Search for the cell housing the specified text and yield its [x, y] center coordinate. 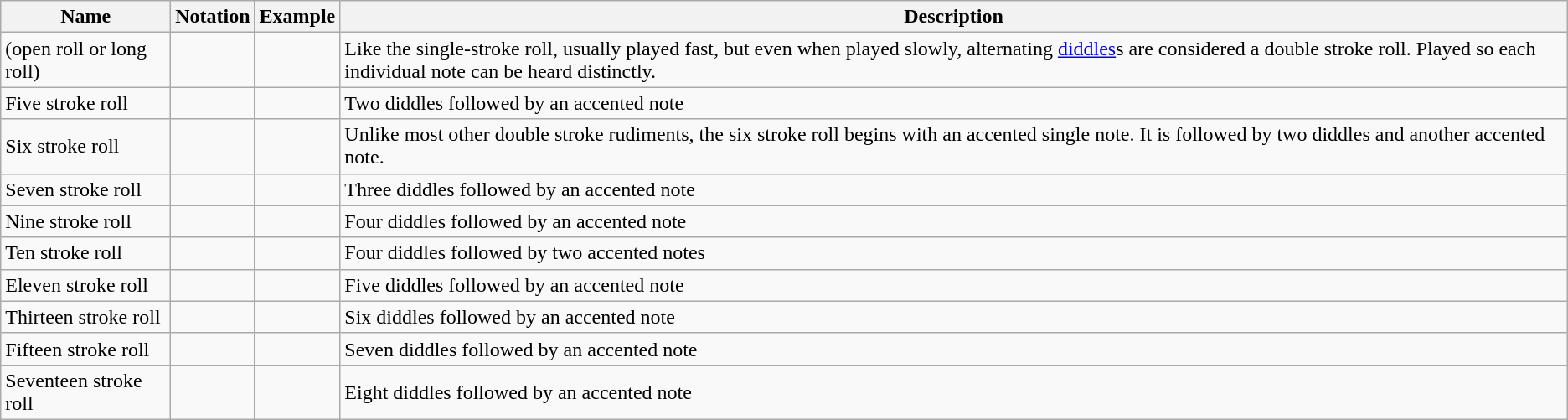
Name [85, 17]
Thirteen stroke roll [85, 317]
Two diddles followed by an accented note [953, 103]
Seventeen stroke roll [85, 392]
Six stroke roll [85, 146]
Notation [213, 17]
Description [953, 17]
Nine stroke roll [85, 221]
Four diddles followed by an accented note [953, 221]
Fifteen stroke roll [85, 349]
Five stroke roll [85, 103]
Eight diddles followed by an accented note [953, 392]
(open roll or long roll) [85, 60]
Seven stroke roll [85, 189]
Three diddles followed by an accented note [953, 189]
Five diddles followed by an accented note [953, 285]
Ten stroke roll [85, 253]
Four diddles followed by two accented notes [953, 253]
Example [297, 17]
Seven diddles followed by an accented note [953, 349]
Six diddles followed by an accented note [953, 317]
Eleven stroke roll [85, 285]
